Output the [X, Y] coordinate of the center of the cell containing the given text.  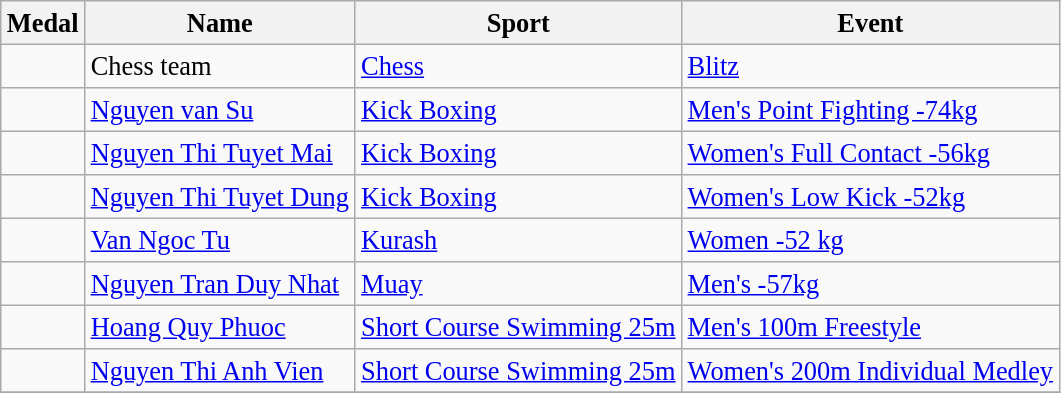
Event [871, 22]
Men's 100m Freestyle [871, 327]
Name [220, 22]
Medal [43, 22]
Blitz [871, 66]
Men's -57kg [871, 284]
Women -52 kg [871, 240]
Nguyen Thi Tuyet Dung [220, 197]
Chess [518, 66]
Nguyen Thi Tuyet Mai [220, 153]
Nguyen Tran Duy Nhat [220, 284]
Chess team [220, 66]
Kurash [518, 240]
Hoang Quy Phuoc [220, 327]
Nguyen van Su [220, 109]
Van Ngoc Tu [220, 240]
Women's Low Kick -52kg [871, 197]
Women's Full Contact -56kg [871, 153]
Women's 200m Individual Medley [871, 371]
Sport [518, 22]
Men's Point Fighting -74kg [871, 109]
Muay [518, 284]
Nguyen Thi Anh Vien [220, 371]
